Return the [X, Y] coordinate for the center point of the cell that contains the specified text.  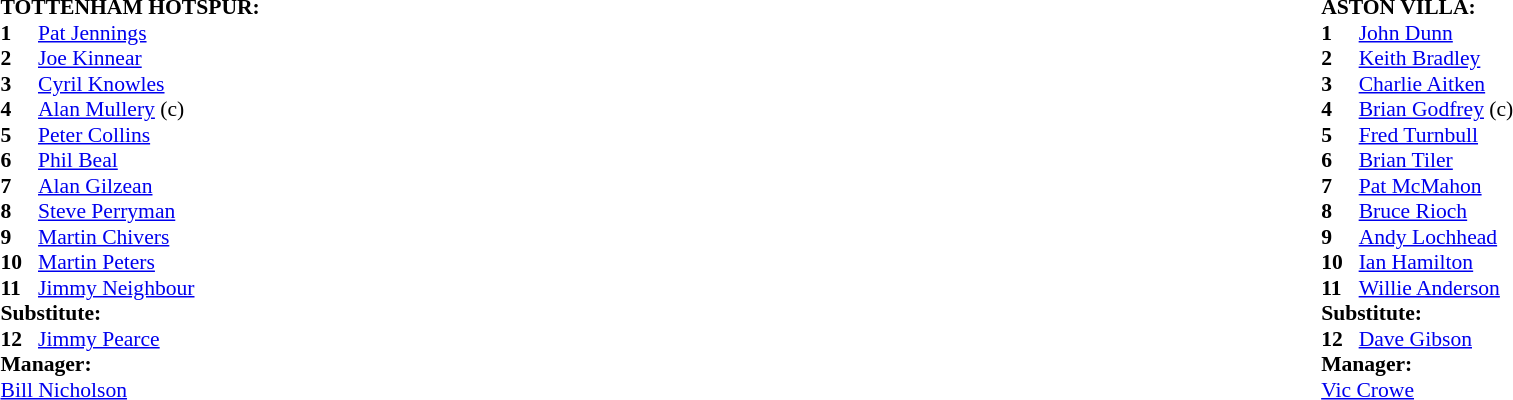
Alan Gilzean [149, 186]
Martin Peters [149, 263]
Jimmy Neighbour [149, 288]
Joe Kinnear [149, 59]
Alan Mullery (c) [149, 109]
Cyril Knowles [149, 84]
Martin Chivers [149, 237]
Peter Collins [149, 135]
Steve Perryman [149, 211]
Pat Jennings [149, 33]
Phil Beal [149, 161]
Jimmy Pearce [149, 339]
